Provide the (X, Y) coordinate of the cell's center where the given text is located.  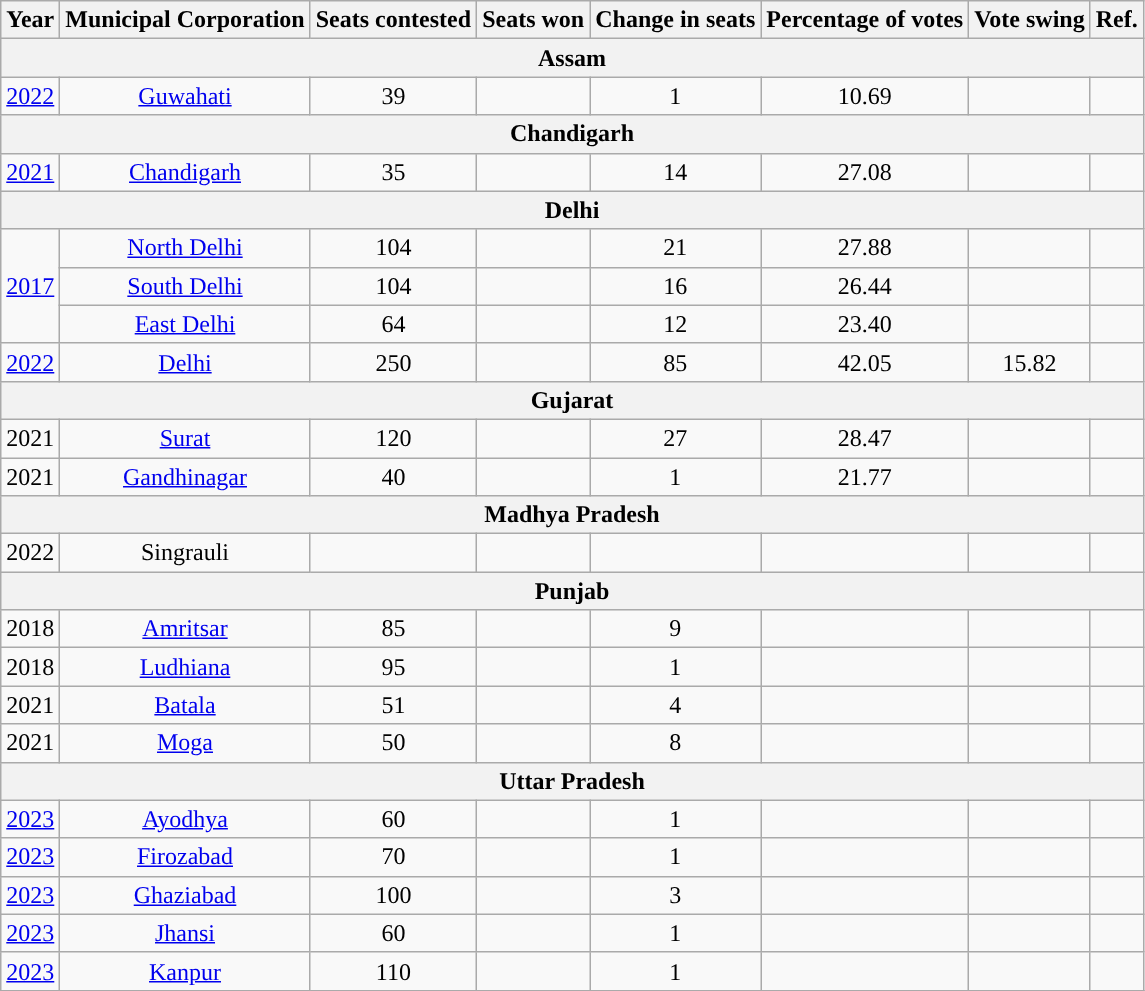
42.05 (865, 362)
110 (393, 971)
120 (393, 438)
51 (393, 705)
Ludhiana (185, 667)
East Delhi (185, 324)
100 (393, 895)
Ayodhya (185, 819)
27.08 (865, 172)
Seats contested (393, 20)
12 (676, 324)
Municipal Corporation (185, 20)
35 (393, 172)
Guwahati (185, 96)
27.88 (865, 248)
Ghaziabad (185, 895)
26.44 (865, 286)
Assam (572, 58)
4 (676, 705)
Kanpur (185, 971)
Gujarat (572, 400)
95 (393, 667)
39 (393, 96)
Batala (185, 705)
Punjab (572, 591)
Firozabad (185, 857)
Singrauli (185, 553)
50 (393, 743)
3 (676, 895)
23.40 (865, 324)
Seats won (534, 20)
64 (393, 324)
21 (676, 248)
15.82 (1030, 362)
27 (676, 438)
Jhansi (185, 933)
Ref. (1116, 20)
8 (676, 743)
Moga (185, 743)
10.69 (865, 96)
40 (393, 477)
Change in seats (676, 20)
2017 (30, 286)
North Delhi (185, 248)
9 (676, 629)
14 (676, 172)
Uttar Pradesh (572, 781)
Vote swing (1030, 20)
South Delhi (185, 286)
Percentage of votes (865, 20)
21.77 (865, 477)
16 (676, 286)
Year (30, 20)
250 (393, 362)
Gandhinagar (185, 477)
70 (393, 857)
Madhya Pradesh (572, 515)
Amritsar (185, 629)
28.47 (865, 438)
Surat (185, 438)
